Output the (x, y) coordinate of the center of the cell containing the given text.  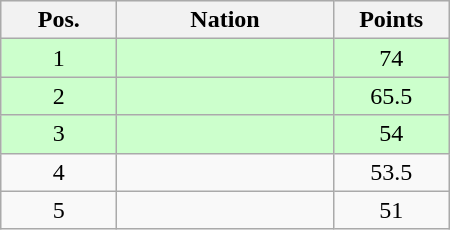
1 (59, 58)
4 (59, 172)
5 (59, 210)
74 (391, 58)
53.5 (391, 172)
Nation (225, 20)
Pos. (59, 20)
2 (59, 96)
51 (391, 210)
54 (391, 134)
Points (391, 20)
3 (59, 134)
65.5 (391, 96)
